Detect which cell encompasses the target text, then output its [x, y] center coordinate. 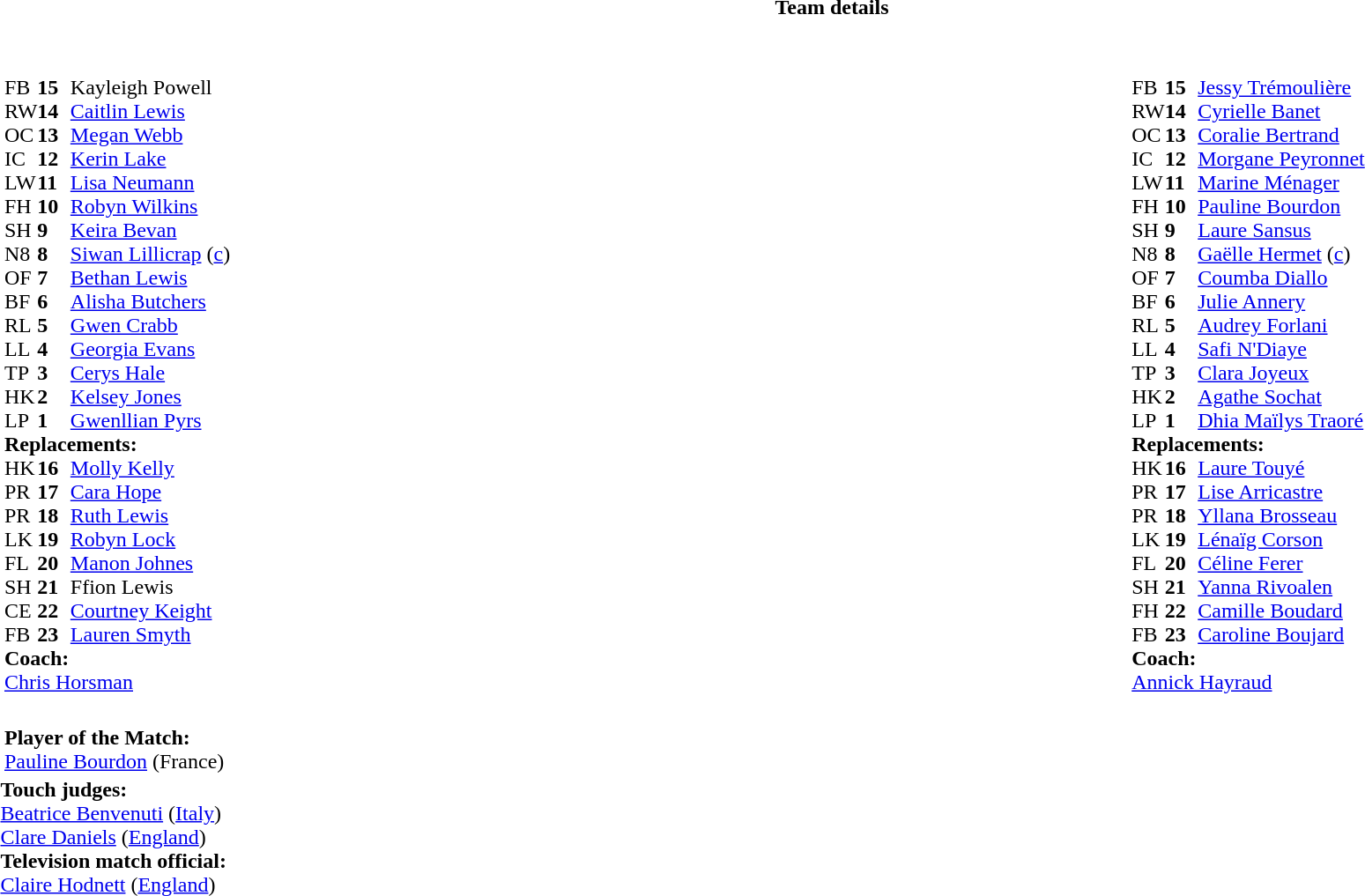
Yllana Brosseau [1281, 516]
Laure Touyé [1281, 469]
CE [21, 611]
Manon Johnes [150, 564]
Gwenllian Pyrs [150, 421]
Kelsey Jones [150, 396]
Kayleigh Powell [150, 88]
Lauren Smyth [150, 634]
Gaëlle Hermet (c) [1281, 254]
Camille Boudard [1281, 611]
Marine Ménager [1281, 183]
Coralie Bertrand [1281, 136]
Jessy Trémoulière [1281, 88]
Bethan Lewis [150, 278]
Chris Horsman [117, 682]
Lénaïg Corson [1281, 539]
Pauline Bourdon [1281, 206]
Morgane Peyronnet [1281, 159]
Alisha Butchers [150, 301]
Siwan Lillicrap (c) [150, 254]
Robyn Wilkins [150, 206]
Yanna Rivoalen [1281, 587]
Lisa Neumann [150, 183]
Dhia Maïlys Traoré [1281, 421]
Keira Bevan [150, 231]
Caitlin Lewis [150, 111]
Cara Hope [150, 492]
Clara Joyeux [1281, 374]
Lise Arricastre [1281, 492]
Gwen Crabb [150, 326]
Cyrielle Banet [1281, 111]
Courtney Keight [150, 611]
Ruth Lewis [150, 516]
Laure Sansus [1281, 231]
Coumba Diallo [1281, 278]
Molly Kelly [150, 469]
Ffion Lewis [150, 587]
Agathe Sochat [1281, 396]
Caroline Boujard [1281, 634]
Safi N'Diaye [1281, 349]
Kerin Lake [150, 159]
Robyn Lock [150, 539]
Audrey Forlani [1281, 326]
Julie Annery [1281, 301]
Georgia Evans [150, 349]
Megan Webb [150, 136]
Annick Hayraud [1248, 682]
Céline Ferer [1281, 564]
Cerys Hale [150, 374]
